Detect which cell encompasses the target text, then output its [x, y] center coordinate. 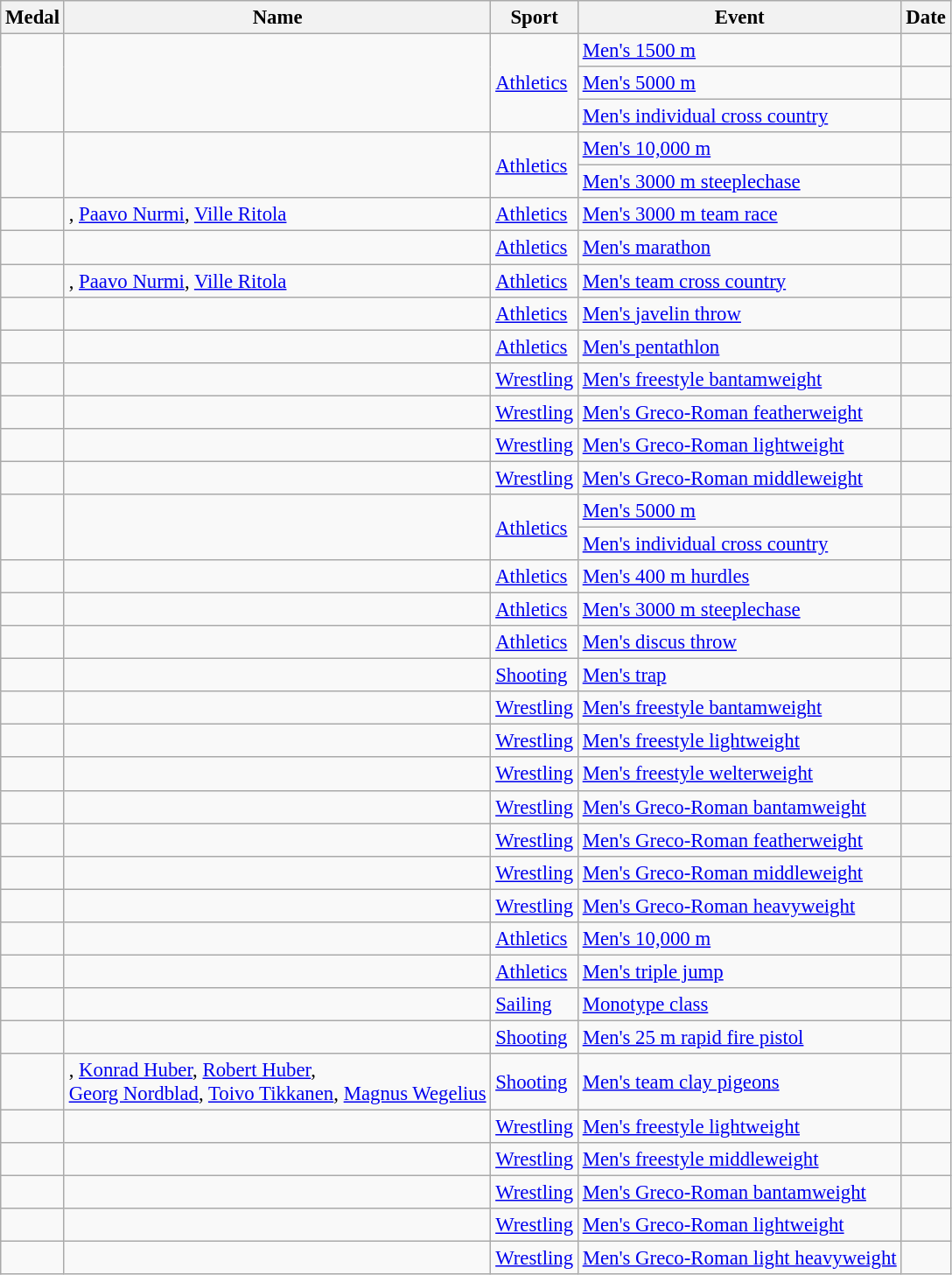
Men's trap [739, 676]
Sport [535, 18]
Men's 1500 m [739, 51]
Men's marathon [739, 248]
Men's 3000 m team race [739, 214]
Men's 25 m rapid fire pistol [739, 1037]
Men's discus throw [739, 642]
Men's Greco-Roman light heavyweight [739, 1258]
Men's team clay pigeons [739, 1082]
Men's javelin throw [739, 313]
Date [926, 18]
Monotype class [739, 1005]
Event [739, 18]
Men's freestyle middleweight [739, 1159]
Men's Greco-Roman heavyweight [739, 906]
Men's team cross country [739, 281]
Name [277, 18]
Men's triple jump [739, 971]
Sailing [535, 1005]
, Konrad Huber, Robert Huber,Georg Nordblad, Toivo Tikkanen, Magnus Wegelius [277, 1082]
Men's freestyle welterweight [739, 774]
Men's 400 m hurdles [739, 577]
Men's pentathlon [739, 347]
Medal [33, 18]
